Detect which cell encompasses the target text, then output its [x, y] center coordinate. 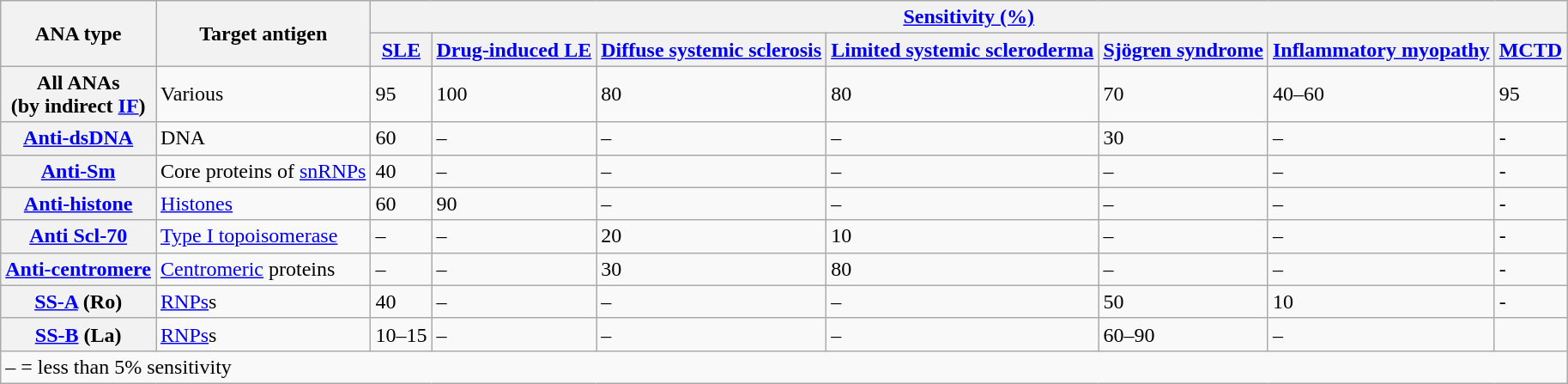
SS-B (La) [79, 334]
100 [514, 94]
60–90 [1184, 334]
SLE [402, 50]
Various [263, 94]
ANA type [79, 34]
70 [1184, 94]
90 [514, 204]
Type I topoisomerase [263, 236]
10–15 [402, 334]
Limited systemic scleroderma [963, 50]
Sensitivity (%) [969, 17]
40–60 [1381, 94]
Histones [263, 204]
Inflammatory myopathy [1381, 50]
MCTD [1530, 50]
50 [1184, 302]
Core proteins of snRNPs [263, 171]
Anti-dsDNA [79, 138]
20 [711, 236]
Diffuse systemic sclerosis [711, 50]
DNA [263, 138]
Anti Scl-70 [79, 236]
– = less than 5% sensitivity [784, 367]
Anti-centromere [79, 269]
Target antigen [263, 34]
All ANAs (by indirect IF) [79, 94]
Anti-histone [79, 204]
Sjögren syndrome [1184, 50]
SS-A (Ro) [79, 302]
Anti-Sm [79, 171]
Centromeric proteins [263, 269]
Drug-induced LE [514, 50]
